For the text-containing cell, return its midpoint in [x, y] coordinate format. 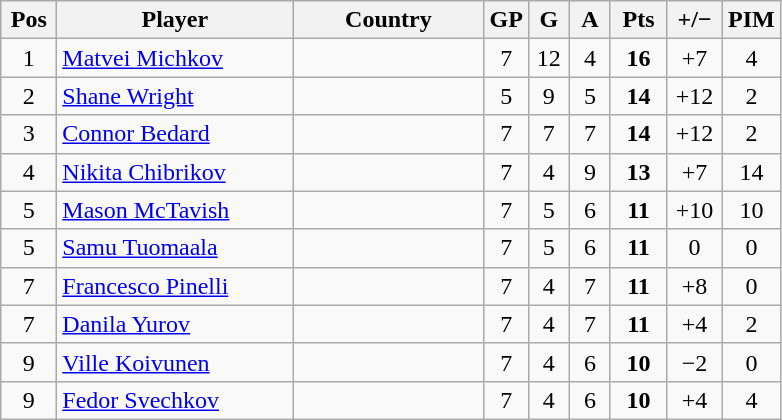
+10 [695, 210]
Danila Yurov [175, 324]
1 [29, 58]
Nikita Chibrikov [175, 172]
GP [506, 20]
Pos [29, 20]
Pts [638, 20]
Connor Bedard [175, 134]
PIM [752, 20]
16 [638, 58]
Shane Wright [175, 96]
Fedor Svechkov [175, 400]
Player [175, 20]
A [590, 20]
Samu Tuomaala [175, 248]
3 [29, 134]
Ville Koivunen [175, 362]
+8 [695, 286]
Francesco Pinelli [175, 286]
13 [638, 172]
Matvei Michkov [175, 58]
12 [548, 58]
Country [388, 20]
G [548, 20]
+/− [695, 20]
Mason McTavish [175, 210]
−2 [695, 362]
